Find where the given text appears and provide that cell's center as (X, Y) coordinate. 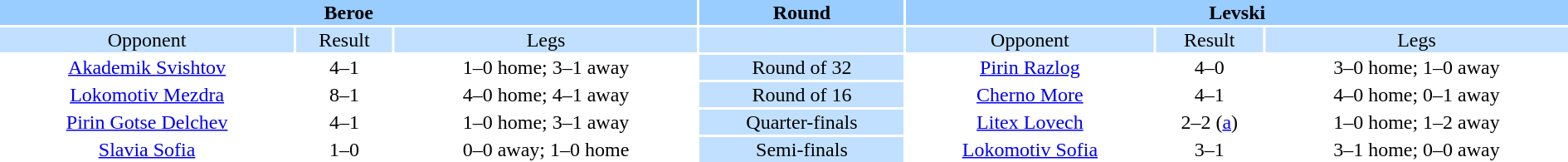
Round of 32 (802, 67)
2–2 (a) (1210, 122)
Beroe (348, 12)
1–0 (343, 150)
Pirin Razlog (1030, 67)
Round of 16 (802, 95)
3–1 (1210, 150)
Litex Lovech (1030, 122)
0–0 away; 1–0 home (546, 150)
3–1 home; 0–0 away (1417, 150)
4–0 home; 0–1 away (1417, 95)
8–1 (343, 95)
Slavia Sofia (147, 150)
4–0 home; 4–1 away (546, 95)
4–0 (1210, 67)
1–0 home; 1–2 away (1417, 122)
3–0 home; 1–0 away (1417, 67)
Pirin Gotse Delchev (147, 122)
Semi-finals (802, 150)
Akademik Svishtov (147, 67)
Lokomotiv Mezdra (147, 95)
Levski (1237, 12)
Cherno More (1030, 95)
Quarter-finals (802, 122)
Round (802, 12)
Lokomotiv Sofia (1030, 150)
